Extract the (X, Y) coordinate from the center of the cell holding the provided text.  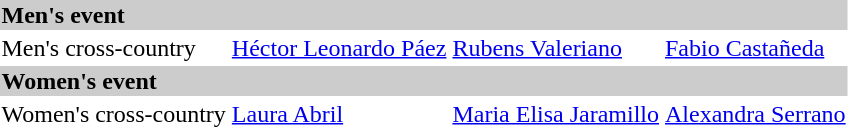
Women's event (424, 81)
Men's event (424, 15)
Fabio Castañeda (756, 48)
Rubens Valeriano (556, 48)
Men's cross-country (114, 48)
Héctor Leonardo Páez (339, 48)
